Search for the cell housing the specified text and yield its [X, Y] center coordinate. 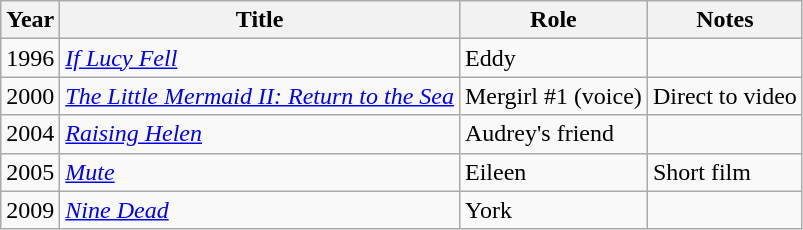
Mergirl #1 (voice) [553, 96]
Mute [260, 172]
Direct to video [724, 96]
Eileen [553, 172]
Nine Dead [260, 210]
1996 [30, 58]
Short film [724, 172]
2000 [30, 96]
Year [30, 20]
Role [553, 20]
York [553, 210]
2004 [30, 134]
2009 [30, 210]
Eddy [553, 58]
Audrey's friend [553, 134]
Title [260, 20]
If Lucy Fell [260, 58]
2005 [30, 172]
Notes [724, 20]
The Little Mermaid II: Return to the Sea [260, 96]
Raising Helen [260, 134]
